Locate the cell with the specified text and output its [x, y] center coordinate. 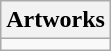
Artworks [56, 20]
